Extract the (x, y) coordinate from the center of the cell holding the provided text.  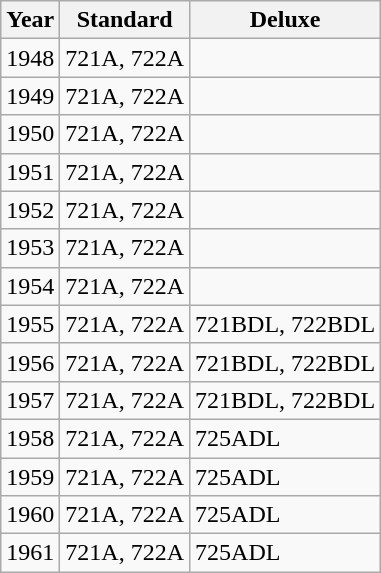
1956 (30, 362)
1958 (30, 438)
1957 (30, 400)
1959 (30, 477)
1949 (30, 96)
1950 (30, 134)
1953 (30, 248)
1960 (30, 515)
Year (30, 20)
1954 (30, 286)
1952 (30, 210)
1955 (30, 324)
Deluxe (286, 20)
1948 (30, 58)
1961 (30, 553)
1951 (30, 172)
Standard (125, 20)
